Locate the cell with the specified text and output its (X, Y) center coordinate. 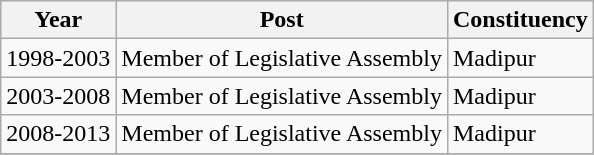
2003-2008 (58, 96)
Post (282, 20)
2008-2013 (58, 134)
1998-2003 (58, 58)
Constituency (520, 20)
Year (58, 20)
